Return (X, Y) of the center of cell containing provided text 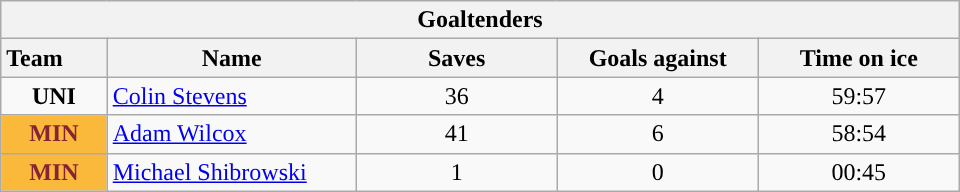
1 (456, 172)
6 (658, 134)
59:57 (858, 96)
4 (658, 96)
0 (658, 172)
Time on ice (858, 58)
Colin Stevens (232, 96)
Michael Shibrowski (232, 172)
36 (456, 96)
00:45 (858, 172)
Adam Wilcox (232, 134)
Name (232, 58)
Goaltenders (480, 20)
58:54 (858, 134)
41 (456, 134)
Saves (456, 58)
Goals against (658, 58)
Team (54, 58)
UNI (54, 96)
